Find where the given text appears and provide that cell's center as (x, y) coordinate. 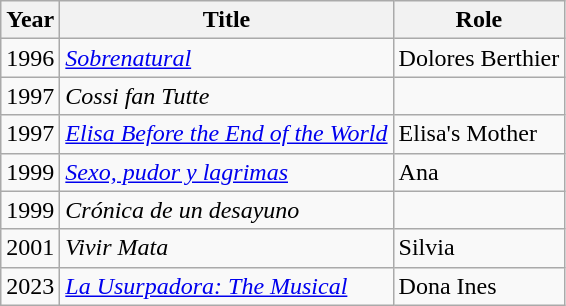
La Usurpadora: The Musical (226, 286)
Vivir Mata (226, 248)
Ana (479, 172)
Crónica de un desayuno (226, 210)
Title (226, 20)
Year (30, 20)
Sobrenatural (226, 58)
Elisa Before the End of the World (226, 134)
Role (479, 20)
Elisa's Mother (479, 134)
2001 (30, 248)
Dolores Berthier (479, 58)
1996 (30, 58)
Dona Ines (479, 286)
Silvia (479, 248)
Sexo, pudor y lagrimas (226, 172)
Cossi fan Tutte (226, 96)
2023 (30, 286)
